Capture the cell that displays the provided text and extract its (x, y) central coordinate. 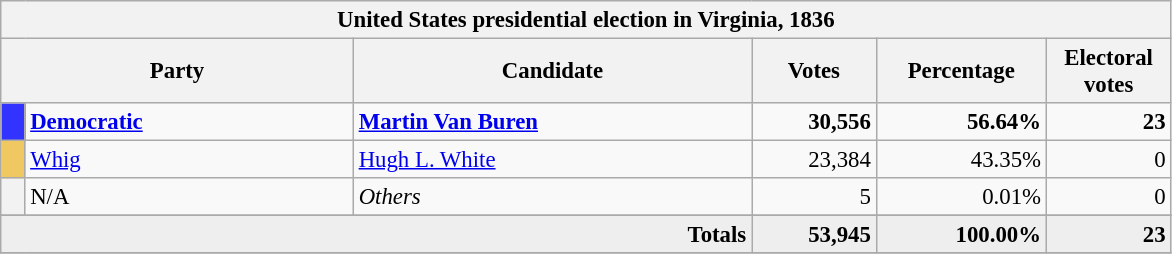
100.00% (961, 235)
0.01% (961, 197)
Votes (814, 72)
Totals (376, 235)
43.35% (961, 160)
N/A (189, 197)
30,556 (814, 122)
23,384 (814, 160)
Candidate (552, 72)
Percentage (961, 72)
Party (178, 72)
5 (814, 197)
Democratic (189, 122)
Others (552, 197)
United States presidential election in Virginia, 1836 (586, 20)
56.64% (961, 122)
Martin Van Buren (552, 122)
53,945 (814, 235)
Whig (189, 160)
Hugh L. White (552, 160)
Electoral votes (1108, 72)
